Return [X, Y] of the center of cell containing provided text 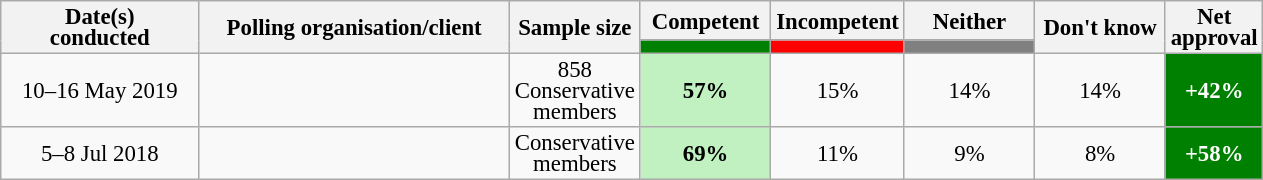
Don't know [1100, 28]
Incompetent [838, 20]
11% [838, 154]
Net approval [1214, 28]
10–16 May 2019 [100, 91]
Competent [706, 20]
5–8 Jul 2018 [100, 154]
15% [838, 91]
+42% [1214, 91]
Polling organisation/client [354, 28]
Conservative members [574, 154]
69% [706, 154]
Neither [970, 20]
8% [1100, 154]
57% [706, 91]
858 Conservative members [574, 91]
9% [970, 154]
Date(s)conducted [100, 28]
+58% [1214, 154]
Sample size [574, 28]
